Return [x, y] of the center of cell containing provided text 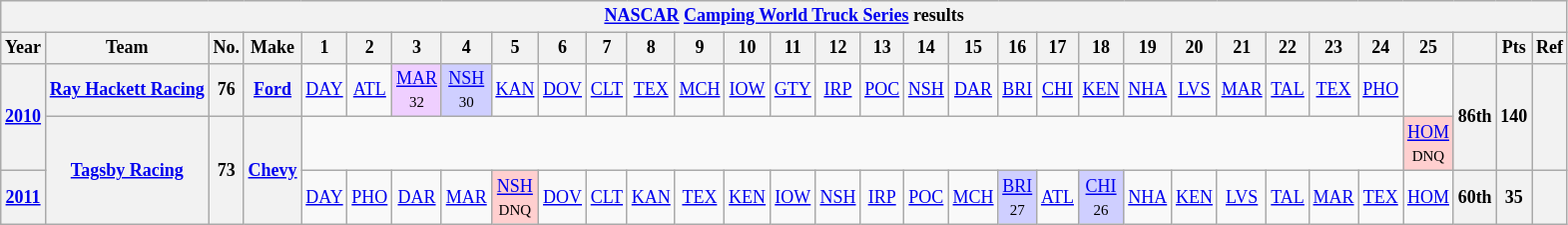
8 [651, 48]
14 [926, 48]
76 [226, 90]
Team [127, 48]
CHI [1058, 90]
18 [1101, 48]
21 [1242, 48]
Ray Hackett Racing [127, 90]
Ref [1550, 48]
73 [226, 170]
60th [1475, 197]
35 [1514, 197]
2 [369, 48]
Chevy [272, 170]
3 [417, 48]
No. [226, 48]
Pts [1514, 48]
17 [1058, 48]
Make [272, 48]
Ford [272, 90]
NSH30 [466, 90]
4 [466, 48]
25 [1429, 48]
Tagsby Racing [127, 170]
MAR32 [417, 90]
15 [973, 48]
2010 [24, 116]
GTY [792, 90]
9 [700, 48]
7 [607, 48]
20 [1195, 48]
CHI26 [1101, 197]
19 [1148, 48]
2011 [24, 197]
16 [1018, 48]
HOM [1429, 197]
11 [792, 48]
HOMDNQ [1429, 144]
Year [24, 48]
BRI27 [1018, 197]
23 [1333, 48]
5 [515, 48]
6 [563, 48]
13 [882, 48]
22 [1288, 48]
86th [1475, 116]
12 [838, 48]
BRI [1018, 90]
140 [1514, 116]
NASCAR Camping World Truck Series results [784, 16]
1 [324, 48]
NSHDNQ [515, 197]
10 [748, 48]
24 [1381, 48]
